Pinpoint the cell where the given text exists, returning its [x, y] midpoint coordinate. 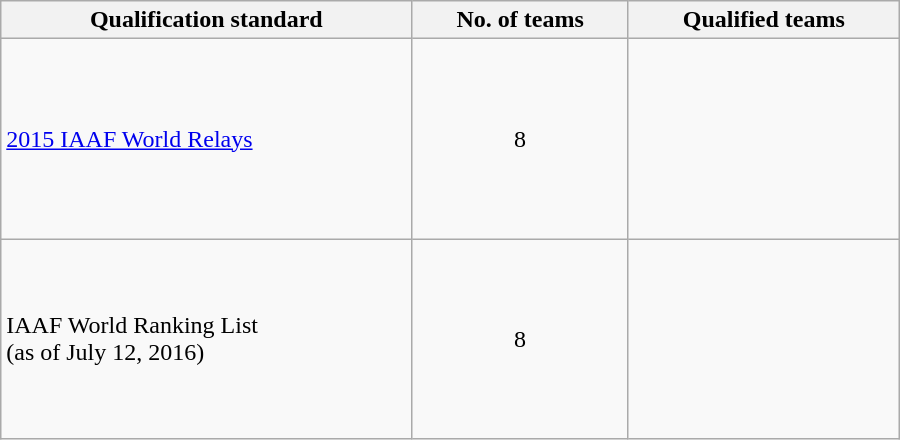
IAAF World Ranking List(as of July 12, 2016) [206, 339]
Qualification standard [206, 20]
No. of teams [520, 20]
2015 IAAF World Relays [206, 139]
Qualified teams [764, 20]
